Output the (x, y) coordinate of the center of the cell containing the given text.  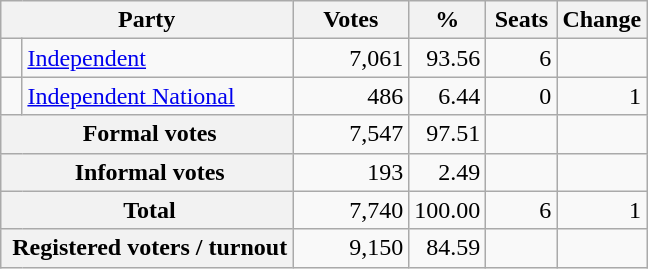
9,150 (351, 248)
% (448, 20)
84.59 (448, 248)
7,740 (351, 210)
Formal votes (147, 134)
97.51 (448, 134)
7,061 (351, 58)
Party (147, 20)
Independent National (158, 96)
100.00 (448, 210)
193 (351, 172)
Change (602, 20)
Votes (351, 20)
Total (147, 210)
Informal votes (147, 172)
2.49 (448, 172)
Independent (158, 58)
93.56 (448, 58)
Registered voters / turnout (147, 248)
486 (351, 96)
6.44 (448, 96)
Seats (522, 20)
7,547 (351, 134)
0 (522, 96)
